Determine the (x, y) coordinate at the center of the cell enclosing the given text.  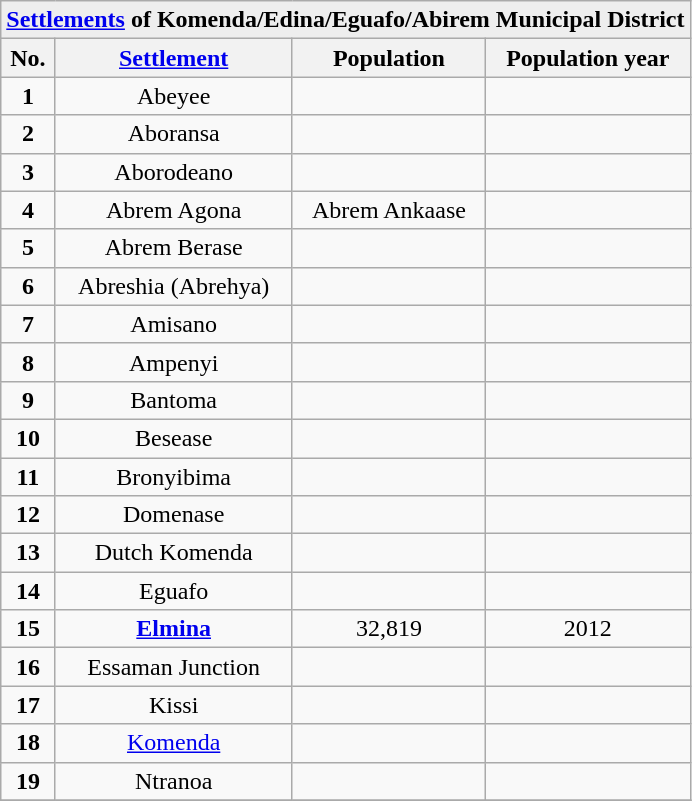
32,819 (388, 629)
Amisano (174, 324)
10 (28, 438)
Elmina (174, 629)
11 (28, 477)
9 (28, 400)
Bronyibima (174, 477)
3 (28, 172)
12 (28, 515)
Population (388, 58)
Settlement (174, 58)
Ntranoa (174, 781)
Aborodeano (174, 172)
Bantoma (174, 400)
7 (28, 324)
Eguafo (174, 591)
Besease (174, 438)
Kissi (174, 705)
Abrem Berase (174, 248)
19 (28, 781)
15 (28, 629)
Abreshia (Abrehya) (174, 286)
8 (28, 362)
18 (28, 743)
No. (28, 58)
5 (28, 248)
Dutch Komenda (174, 553)
Essaman Junction (174, 667)
14 (28, 591)
Aboransa (174, 134)
Abrem Agona (174, 210)
Domenase (174, 515)
1 (28, 96)
17 (28, 705)
Komenda (174, 743)
2 (28, 134)
13 (28, 553)
Abeyee (174, 96)
Abrem Ankaase (388, 210)
2012 (588, 629)
16 (28, 667)
6 (28, 286)
4 (28, 210)
Settlements of Komenda/Edina/Eguafo/Abirem Municipal District (346, 20)
Ampenyi (174, 362)
Population year (588, 58)
